Capture the cell that displays the provided text and extract its [x, y] central coordinate. 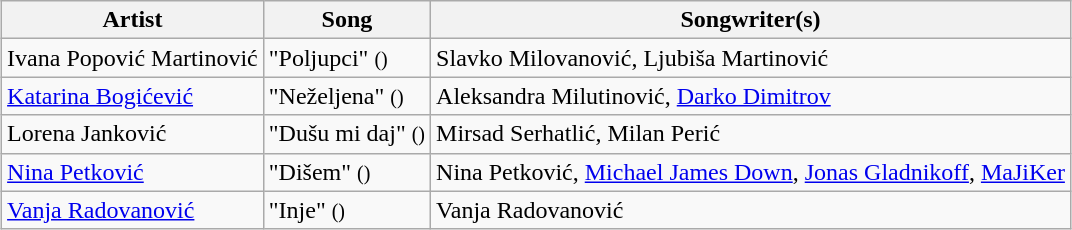
"Poljupci" () [346, 58]
Songwriter(s) [751, 20]
Artist [133, 20]
"Dišem" () [346, 172]
Lorena Janković [133, 134]
Aleksandra Milutinović, Darko Dimitrov [751, 96]
Slavko Milovanović, Ljubiša Martinović [751, 58]
Ivana Popović Martinović [133, 58]
"Neželjena" () [346, 96]
"Inje" () [346, 210]
Nina Petković [133, 172]
Song [346, 20]
Mirsad Serhatlić, Milan Perić [751, 134]
Nina Petković, Michael James Down, Jonas Gladnikoff, MaJiKer [751, 172]
"Dušu mi daj" () [346, 134]
Katarina Bogićević [133, 96]
